Extract the (x, y) coordinate from the center of the cell holding the provided text.  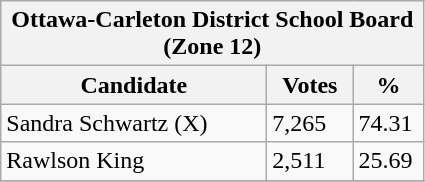
Sandra Schwartz (X) (134, 123)
Candidate (134, 85)
Rawlson King (134, 161)
Votes (310, 85)
2,511 (310, 161)
25.69 (388, 161)
74.31 (388, 123)
% (388, 85)
7,265 (310, 123)
Ottawa-Carleton District School Board (Zone 12) (212, 34)
